Capture the cell that displays the provided text and extract its [X, Y] central coordinate. 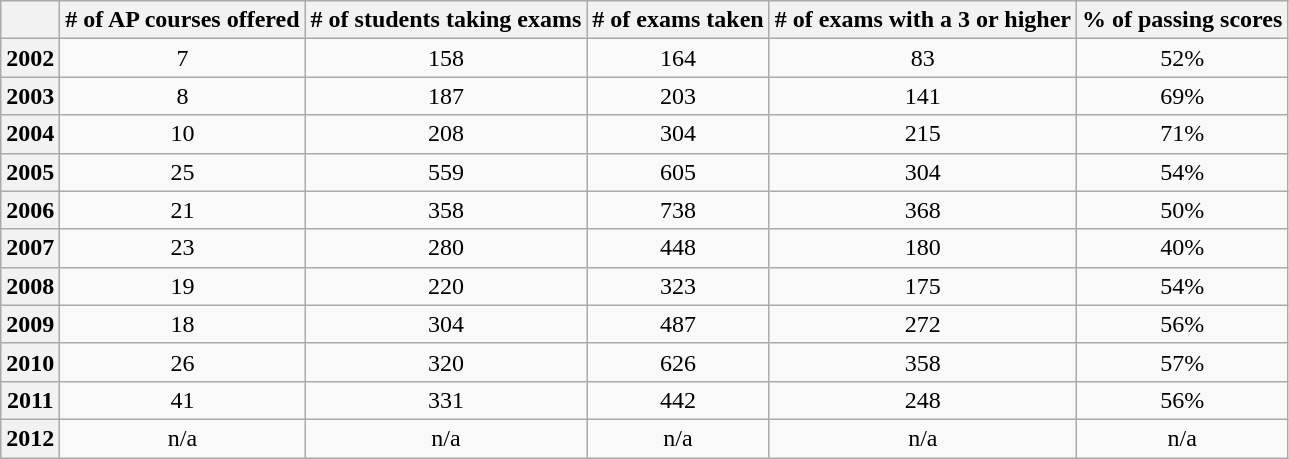
8 [182, 96]
442 [678, 400]
280 [446, 248]
2007 [30, 248]
21 [182, 210]
2005 [30, 172]
448 [678, 248]
158 [446, 58]
2011 [30, 400]
83 [922, 58]
# of AP courses offered [182, 20]
605 [678, 172]
208 [446, 134]
# of students taking exams [446, 20]
559 [446, 172]
320 [446, 362]
187 [446, 96]
2003 [30, 96]
26 [182, 362]
323 [678, 286]
52% [1182, 58]
2009 [30, 324]
220 [446, 286]
18 [182, 324]
738 [678, 210]
40% [1182, 248]
# of exams with a 3 or higher [922, 20]
272 [922, 324]
69% [1182, 96]
71% [1182, 134]
203 [678, 96]
331 [446, 400]
2010 [30, 362]
141 [922, 96]
41 [182, 400]
25 [182, 172]
180 [922, 248]
2002 [30, 58]
50% [1182, 210]
2012 [30, 438]
2006 [30, 210]
368 [922, 210]
248 [922, 400]
% of passing scores [1182, 20]
# of exams taken [678, 20]
10 [182, 134]
487 [678, 324]
175 [922, 286]
7 [182, 58]
19 [182, 286]
23 [182, 248]
2008 [30, 286]
626 [678, 362]
2004 [30, 134]
57% [1182, 362]
215 [922, 134]
164 [678, 58]
